Detect which cell encompasses the target text, then output its [X, Y] center coordinate. 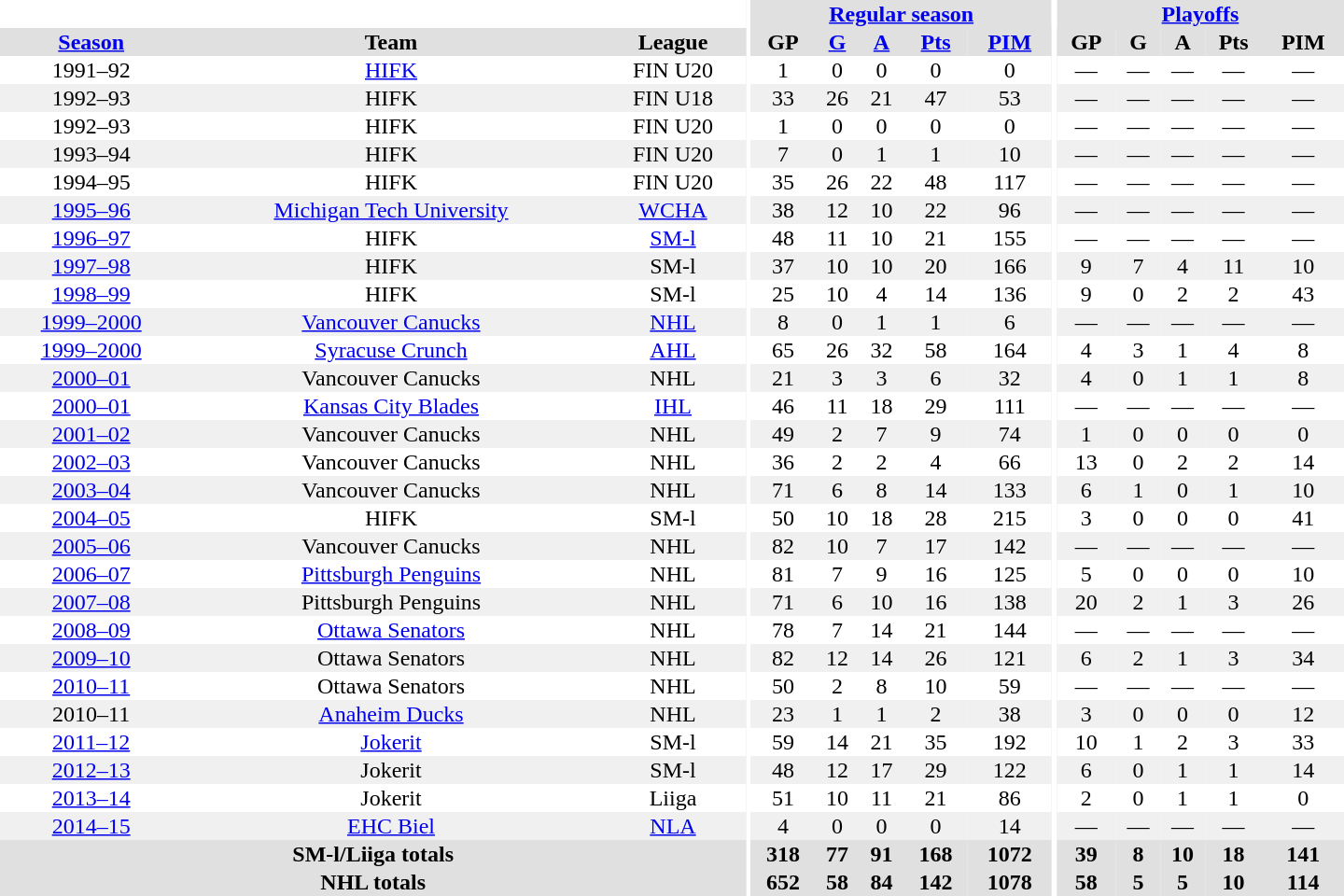
133 [1010, 490]
91 [882, 854]
1995–96 [91, 210]
1991–92 [91, 70]
Regular season [902, 14]
2002–03 [91, 462]
166 [1010, 266]
2012–13 [91, 770]
1997–98 [91, 266]
2004–05 [91, 518]
114 [1303, 882]
192 [1010, 742]
46 [784, 406]
Season [91, 42]
1078 [1010, 882]
155 [1010, 238]
Liiga [674, 798]
25 [784, 294]
141 [1303, 854]
168 [935, 854]
125 [1010, 574]
Team [390, 42]
IHL [674, 406]
WCHA [674, 210]
78 [784, 630]
Syracuse Crunch [390, 350]
2003–04 [91, 490]
51 [784, 798]
Anaheim Ducks [390, 714]
2013–14 [91, 798]
117 [1010, 182]
144 [1010, 630]
AHL [674, 350]
NLA [674, 826]
2005–06 [91, 546]
47 [935, 98]
28 [935, 518]
65 [784, 350]
74 [1010, 434]
34 [1303, 658]
66 [1010, 462]
111 [1010, 406]
121 [1010, 658]
13 [1086, 462]
2001–02 [91, 434]
96 [1010, 210]
43 [1303, 294]
138 [1010, 602]
Kansas City Blades [390, 406]
23 [784, 714]
Michigan Tech University [390, 210]
2007–08 [91, 602]
1994–95 [91, 182]
EHC Biel [390, 826]
164 [1010, 350]
84 [882, 882]
41 [1303, 518]
81 [784, 574]
2008–09 [91, 630]
122 [1010, 770]
39 [1086, 854]
2014–15 [91, 826]
1993–94 [91, 154]
SM-l/Liiga totals [373, 854]
1072 [1010, 854]
FIN U18 [674, 98]
77 [837, 854]
53 [1010, 98]
2006–07 [91, 574]
League [674, 42]
215 [1010, 518]
49 [784, 434]
Playoffs [1200, 14]
652 [784, 882]
86 [1010, 798]
2009–10 [91, 658]
318 [784, 854]
2011–12 [91, 742]
37 [784, 266]
NHL totals [373, 882]
1996–97 [91, 238]
36 [784, 462]
136 [1010, 294]
1998–99 [91, 294]
